Provide the (X, Y) coordinate of the cell's center where the given text is located.  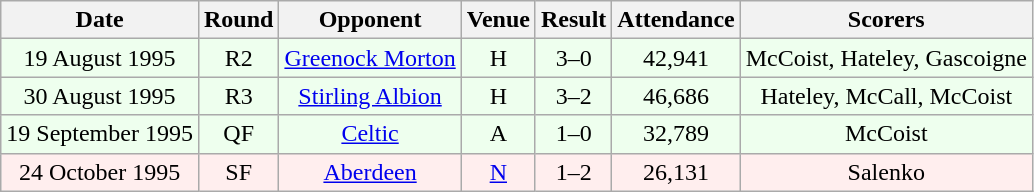
24 October 1995 (100, 172)
Stirling Albion (370, 96)
Scorers (886, 20)
R3 (238, 96)
46,686 (676, 96)
Aberdeen (370, 172)
Round (238, 20)
Result (573, 20)
R2 (238, 58)
19 September 1995 (100, 134)
Venue (498, 20)
A (498, 134)
QF (238, 134)
Salenko (886, 172)
McCoist (886, 134)
McCoist, Hateley, Gascoigne (886, 58)
Greenock Morton (370, 58)
42,941 (676, 58)
26,131 (676, 172)
1–0 (573, 134)
30 August 1995 (100, 96)
3–2 (573, 96)
Hateley, McCall, McCoist (886, 96)
32,789 (676, 134)
Attendance (676, 20)
Date (100, 20)
N (498, 172)
Celtic (370, 134)
3–0 (573, 58)
Opponent (370, 20)
1–2 (573, 172)
SF (238, 172)
19 August 1995 (100, 58)
